Return (X, Y) of the center of cell containing provided text 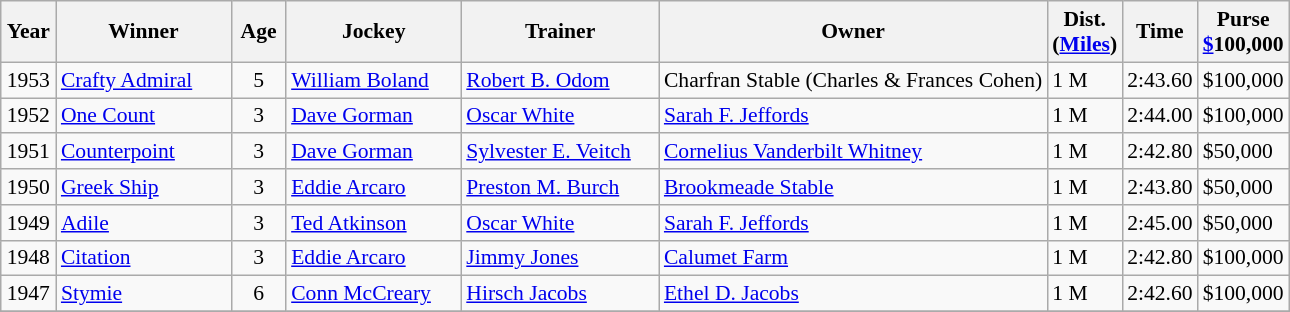
1952 (28, 116)
1947 (28, 294)
Hirsch Jacobs (560, 294)
Age (258, 32)
1948 (28, 258)
William Boland (374, 80)
5 (258, 80)
Citation (144, 258)
2:43.80 (1160, 187)
1950 (28, 187)
Owner (853, 32)
Brookmeade Stable (853, 187)
Calumet Farm (853, 258)
Ethel D. Jacobs (853, 294)
1953 (28, 80)
Ted Atkinson (374, 223)
2:45.00 (1160, 223)
2:44.00 (1160, 116)
Cornelius Vanderbilt Whitney (853, 152)
2:42.60 (1160, 294)
Year (28, 32)
Trainer (560, 32)
Sylvester E. Veitch (560, 152)
Greek Ship (144, 187)
Jockey (374, 32)
Dist. (Miles) (1084, 32)
Conn McCreary (374, 294)
Time (1160, 32)
Preston M. Burch (560, 187)
6 (258, 294)
Counterpoint (144, 152)
Purse$100,000 (1244, 32)
Stymie (144, 294)
2:43.60 (1160, 80)
1949 (28, 223)
Charfran Stable (Charles & Frances Cohen) (853, 80)
One Count (144, 116)
Jimmy Jones (560, 258)
Robert B. Odom (560, 80)
Winner (144, 32)
Crafty Admiral (144, 80)
Adile (144, 223)
1951 (28, 152)
